Return the [X, Y] coordinate for the center point of the cell that contains the specified text.  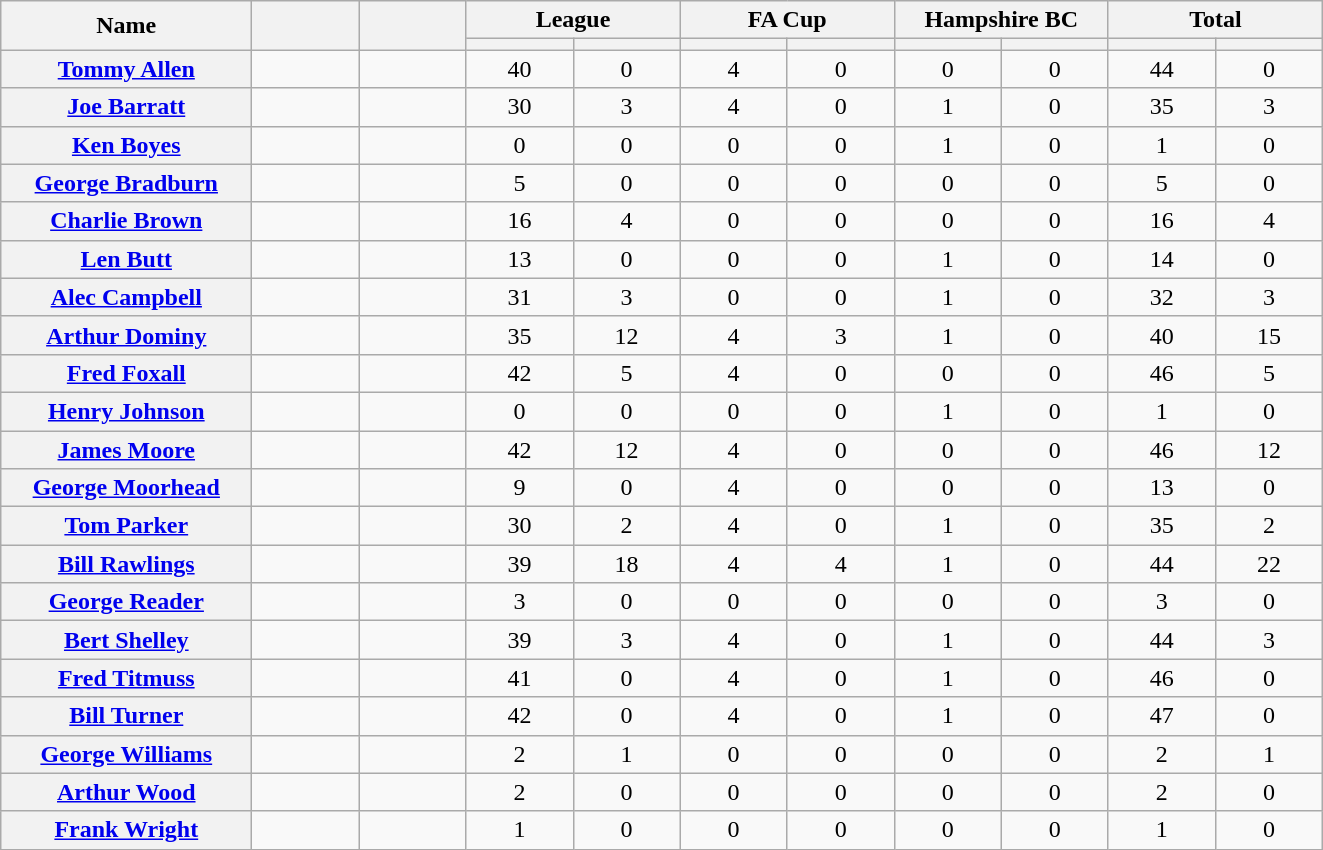
Bill Turner [126, 716]
George Moorhead [126, 488]
22 [1268, 564]
Fred Foxall [126, 373]
Tom Parker [126, 526]
George Bradburn [126, 183]
George Williams [126, 754]
Len Butt [126, 259]
Alec Campbell [126, 297]
Ken Boyes [126, 145]
9 [520, 488]
32 [1162, 297]
Joe Barratt [126, 107]
Charlie Brown [126, 221]
FA Cup [787, 20]
31 [520, 297]
Frank Wright [126, 830]
League [573, 20]
Bill Rawlings [126, 564]
George Reader [126, 602]
47 [1162, 716]
Bert Shelley [126, 640]
41 [520, 678]
Name [126, 26]
Total [1215, 20]
Arthur Wood [126, 792]
Henry Johnson [126, 411]
Fred Titmuss [126, 678]
18 [626, 564]
Tommy Allen [126, 69]
15 [1268, 335]
James Moore [126, 449]
Arthur Dominy [126, 335]
Hampshire BC [1001, 20]
14 [1162, 259]
